Find where the given text appears and provide that cell's center as (x, y) coordinate. 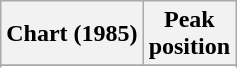
Peakposition (189, 34)
Chart (1985) (72, 34)
